From the cell containing the given text, extract its center point as [x, y] coordinate. 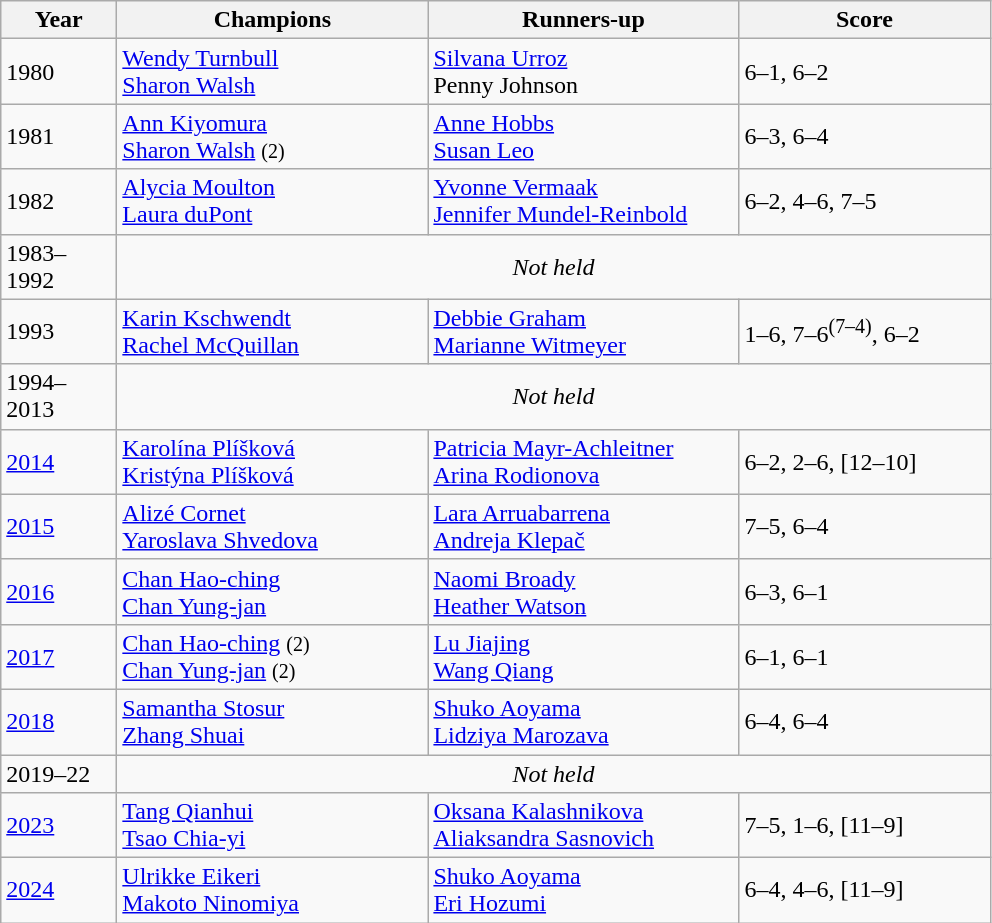
2014 [59, 462]
Shuko Aoyama Eri Hozumi [584, 890]
Ulrikke Eikeri Makoto Ninomiya [272, 890]
Alycia Moulton Laura duPont [272, 202]
1982 [59, 202]
Patricia Mayr-Achleitner Arina Rodionova [584, 462]
Score [864, 20]
7–5, 1–6, [11–9] [864, 826]
Champions [272, 20]
Yvonne Vermaak Jennifer Mundel-Reinbold [584, 202]
2018 [59, 722]
Samantha Stosur Zhang Shuai [272, 722]
Anne Hobbs Susan Leo [584, 136]
2015 [59, 526]
Shuko Aoyama Lidziya Marozava [584, 722]
Chan Hao-ching Chan Yung-jan [272, 592]
6–4, 6–4 [864, 722]
7–5, 6–4 [864, 526]
Wendy Turnbull Sharon Walsh [272, 72]
1993 [59, 332]
2023 [59, 826]
Silvana Urroz Penny Johnson [584, 72]
Ann Kiyomura Sharon Walsh (2) [272, 136]
Year [59, 20]
Alizé Cornet Yaroslava Shvedova [272, 526]
6–3, 6–4 [864, 136]
2024 [59, 890]
6–1, 6–1 [864, 656]
6–3, 6–1 [864, 592]
2019–22 [59, 773]
Lu Jiajing Wang Qiang [584, 656]
2016 [59, 592]
Debbie Graham Marianne Witmeyer [584, 332]
Karolína Plíšková Kristýna Plíšková [272, 462]
Lara Arruabarrena Andreja Klepač [584, 526]
1994–2013 [59, 396]
Tang Qianhui Tsao Chia-yi [272, 826]
6–4, 4–6, [11–9] [864, 890]
Karin Kschwendt Rachel McQuillan [272, 332]
1983–1992 [59, 266]
Naomi Broady Heather Watson [584, 592]
6–2, 2–6, [12–10] [864, 462]
Oksana Kalashnikova Aliaksandra Sasnovich [584, 826]
6–1, 6–2 [864, 72]
1980 [59, 72]
2017 [59, 656]
6–2, 4–6, 7–5 [864, 202]
1981 [59, 136]
1–6, 7–6(7–4), 6–2 [864, 332]
Chan Hao-ching (2) Chan Yung-jan (2) [272, 656]
Runners-up [584, 20]
